Find where the given text appears and provide that cell's center as [X, Y] coordinate. 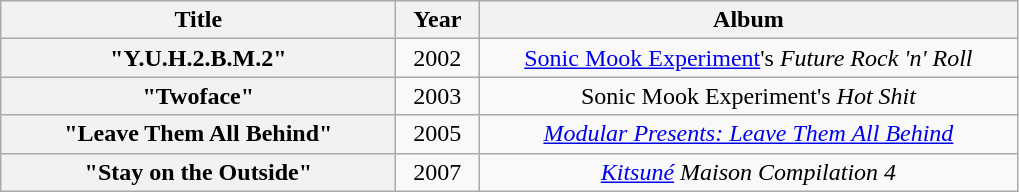
"Twoface" [198, 96]
2003 [438, 96]
"Y.U.H.2.B.M.2" [198, 58]
Sonic Mook Experiment's Future Rock 'n' Roll [748, 58]
"Leave Them All Behind" [198, 134]
Modular Presents: Leave Them All Behind [748, 134]
Title [198, 20]
Sonic Mook Experiment's Hot Shit [748, 96]
2007 [438, 172]
Year [438, 20]
Kitsuné Maison Compilation 4 [748, 172]
2002 [438, 58]
2005 [438, 134]
Album [748, 20]
"Stay on the Outside" [198, 172]
